Scan for the cell matching the given text and deliver its [x, y] coordinate at center. 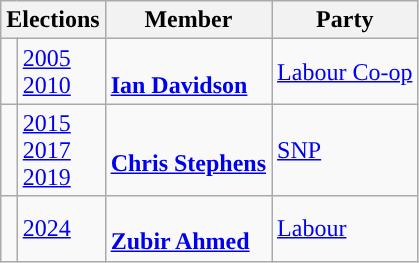
SNP [345, 150]
Ian Davidson [188, 72]
201520172019 [61, 150]
Zubir Ahmed [188, 228]
Party [345, 20]
Chris Stephens [188, 150]
Labour [345, 228]
2024 [61, 228]
Member [188, 20]
Elections [53, 20]
Labour Co-op [345, 72]
20052010 [61, 72]
